From the cell containing the given text, extract its center point as (x, y) coordinate. 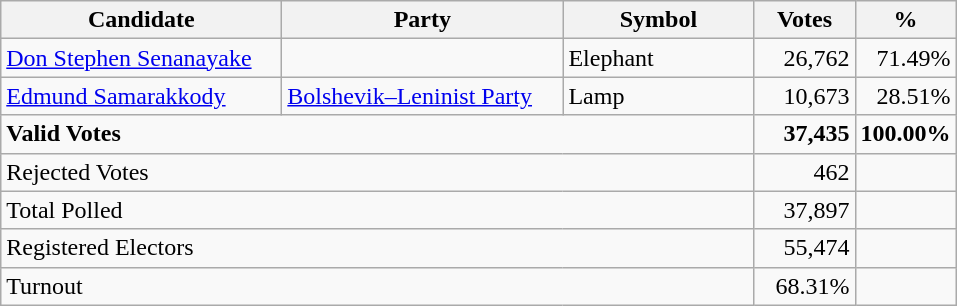
26,762 (804, 58)
55,474 (804, 248)
Registered Electors (378, 248)
Symbol (658, 20)
Votes (804, 20)
Rejected Votes (378, 172)
37,897 (804, 210)
Total Polled (378, 210)
Valid Votes (378, 134)
68.31% (804, 286)
Party (422, 20)
Bolshevik–Leninist Party (422, 96)
71.49% (906, 58)
% (906, 20)
Don Stephen Senanayake (142, 58)
100.00% (906, 134)
462 (804, 172)
Candidate (142, 20)
37,435 (804, 134)
Edmund Samarakkody (142, 96)
Elephant (658, 58)
Lamp (658, 96)
10,673 (804, 96)
Turnout (378, 286)
28.51% (906, 96)
